Return the (X, Y) coordinate for the center point of the cell that contains the specified text.  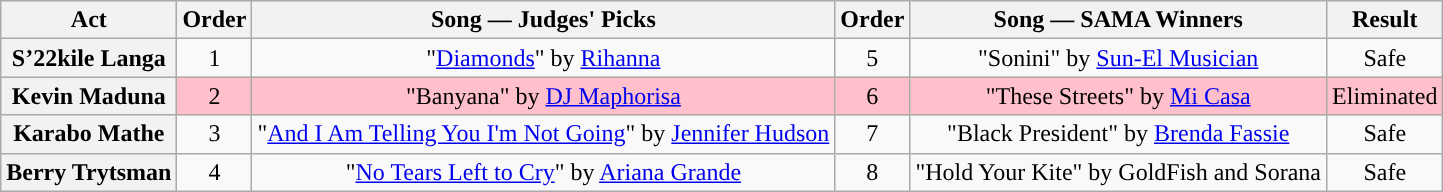
5 (872, 58)
"And I Am Telling You I'm Not Going" by Jennifer Hudson (544, 134)
7 (872, 134)
4 (214, 172)
S’22kile Langa (89, 58)
Berry Trytsman (89, 172)
1 (214, 58)
"No Tears Left to Cry" by Ariana Grande (544, 172)
"Banyana" by DJ Maphorisa (544, 96)
3 (214, 134)
Result (1385, 20)
Act (89, 20)
Karabo Mathe (89, 134)
Song — Judges' Picks (544, 20)
"These Streets" by Mi Casa (1118, 96)
"Black President" by Brenda Fassie (1118, 134)
6 (872, 96)
"Hold Your Kite" by GoldFish and Sorana (1118, 172)
2 (214, 96)
"Diamonds" by Rihanna (544, 58)
"Sonini" by Sun-El Musician (1118, 58)
Eliminated (1385, 96)
Kevin Maduna (89, 96)
8 (872, 172)
Song — SAMA Winners (1118, 20)
